Output the (x, y) coordinate of the center of the cell containing the given text.  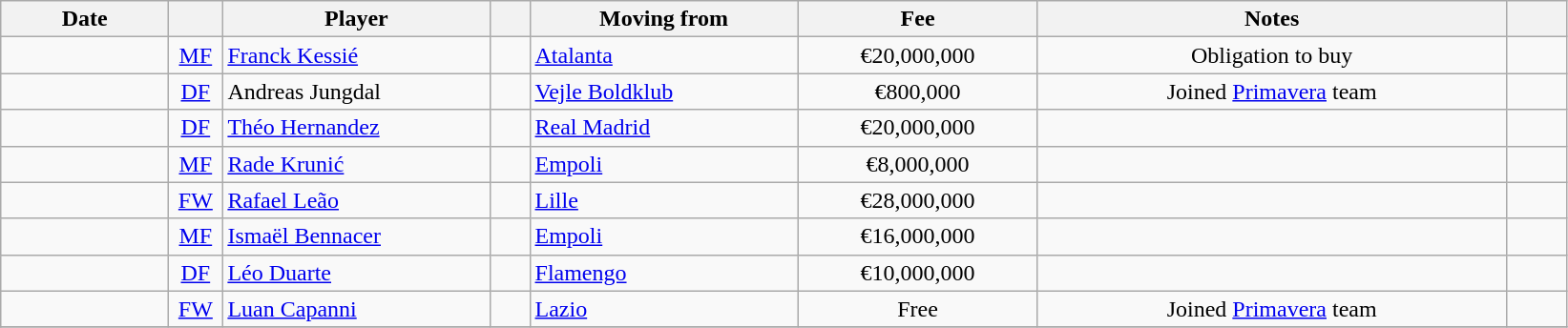
Real Madrid (664, 128)
Notes (1271, 19)
Atalanta (664, 55)
Ismaël Bennacer (357, 236)
Théo Hernandez (357, 128)
Player (357, 19)
Fee (918, 19)
Lille (664, 200)
Luan Capanni (357, 309)
Date (85, 19)
€10,000,000 (918, 273)
Obligation to buy (1271, 55)
Rade Krunić (357, 164)
Rafael Leão (357, 200)
Franck Kessié (357, 55)
€16,000,000 (918, 236)
Andreas Jungdal (357, 92)
Lazio (664, 309)
Vejle Boldklub (664, 92)
€28,000,000 (918, 200)
Léo Duarte (357, 273)
€800,000 (918, 92)
€8,000,000 (918, 164)
Moving from (664, 19)
Free (918, 309)
Flamengo (664, 273)
